Pinpoint the cell where the given text exists, returning its (X, Y) midpoint coordinate. 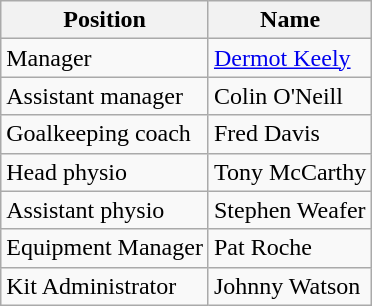
Stephen Weafer (290, 210)
Head physio (105, 172)
Fred Davis (290, 134)
Name (290, 20)
Pat Roche (290, 248)
Goalkeeping coach (105, 134)
Equipment Manager (105, 248)
Assistant physio (105, 210)
Assistant manager (105, 96)
Dermot Keely (290, 58)
Manager (105, 58)
Kit Administrator (105, 286)
Tony McCarthy (290, 172)
Johnny Watson (290, 286)
Colin O'Neill (290, 96)
Position (105, 20)
